Capture the cell that displays the provided text and extract its (x, y) central coordinate. 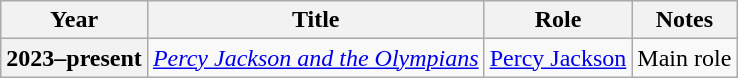
Percy Jackson and the Olympians (316, 58)
Percy Jackson (558, 58)
2023–present (74, 58)
Role (558, 20)
Year (74, 20)
Notes (684, 20)
Title (316, 20)
Main role (684, 58)
